For the text-containing cell, return its midpoint in (X, Y) coordinate format. 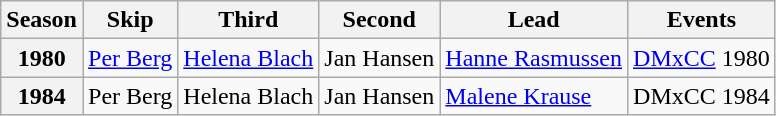
Events (702, 20)
Third (248, 20)
Hanne Rasmussen (534, 58)
1980 (42, 58)
Malene Krause (534, 96)
Second (380, 20)
1984 (42, 96)
DMxCC 1984 (702, 96)
Season (42, 20)
Skip (130, 20)
DMxCC 1980 (702, 58)
Lead (534, 20)
